Detect which cell encompasses the target text, then output its [X, Y] center coordinate. 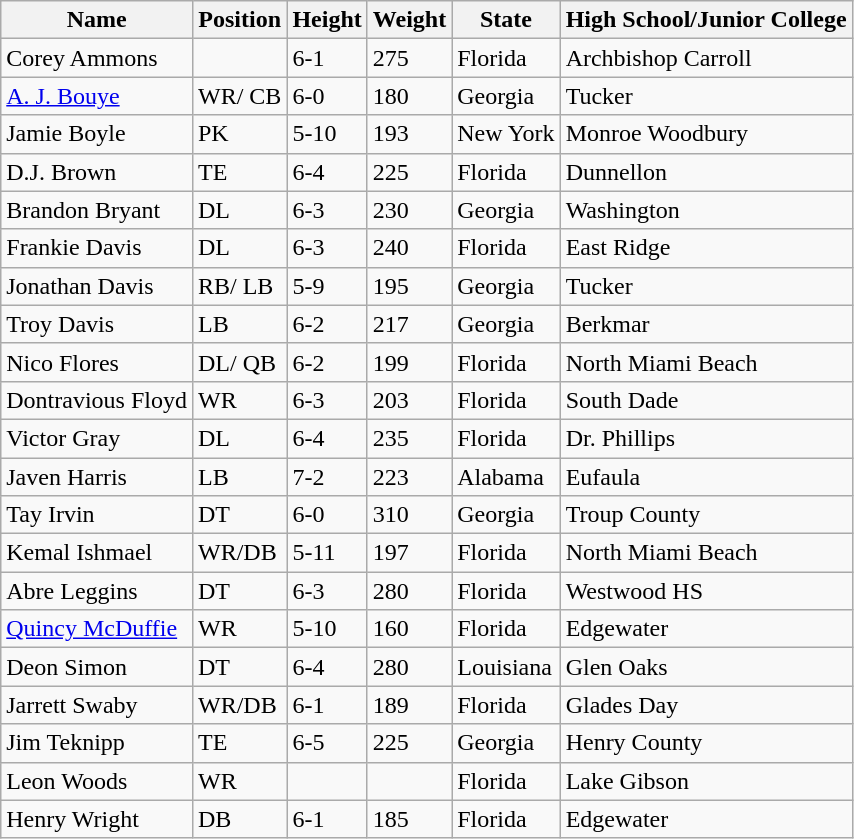
Washington [706, 210]
160 [409, 629]
Berkmar [706, 324]
Position [239, 20]
Name [97, 20]
7-2 [327, 477]
Jamie Boyle [97, 134]
D.J. Brown [97, 172]
5-11 [327, 553]
High School/Junior College [706, 20]
195 [409, 286]
Troup County [706, 515]
Jarrett Swaby [97, 705]
Javen Harris [97, 477]
275 [409, 58]
State [506, 20]
Glen Oaks [706, 667]
DB [239, 819]
Frankie Davis [97, 248]
197 [409, 553]
Louisiana [506, 667]
Jonathan Davis [97, 286]
PK [239, 134]
6-5 [327, 743]
Brandon Bryant [97, 210]
230 [409, 210]
Tay Irvin [97, 515]
Kemal Ishmael [97, 553]
A. J. Bouye [97, 96]
Glades Day [706, 705]
Corey Ammons [97, 58]
Abre Leggins [97, 591]
Eufaula [706, 477]
Victor Gray [97, 438]
180 [409, 96]
Archbishop Carroll [706, 58]
Henry Wright [97, 819]
310 [409, 515]
193 [409, 134]
Nico Flores [97, 362]
Weight [409, 20]
DL/ QB [239, 362]
Troy Davis [97, 324]
Henry County [706, 743]
Leon Woods [97, 781]
Jim Teknipp [97, 743]
Deon Simon [97, 667]
Alabama [506, 477]
Dontravious Floyd [97, 400]
185 [409, 819]
189 [409, 705]
Lake Gibson [706, 781]
Quincy McDuffie [97, 629]
RB/ LB [239, 286]
5-9 [327, 286]
Dunnellon [706, 172]
199 [409, 362]
240 [409, 248]
Westwood HS [706, 591]
Dr. Phillips [706, 438]
Height [327, 20]
Monroe Woodbury [706, 134]
235 [409, 438]
203 [409, 400]
East Ridge [706, 248]
New York [506, 134]
223 [409, 477]
WR/ CB [239, 96]
South Dade [706, 400]
217 [409, 324]
